Return (X, Y) of the center of cell containing provided text 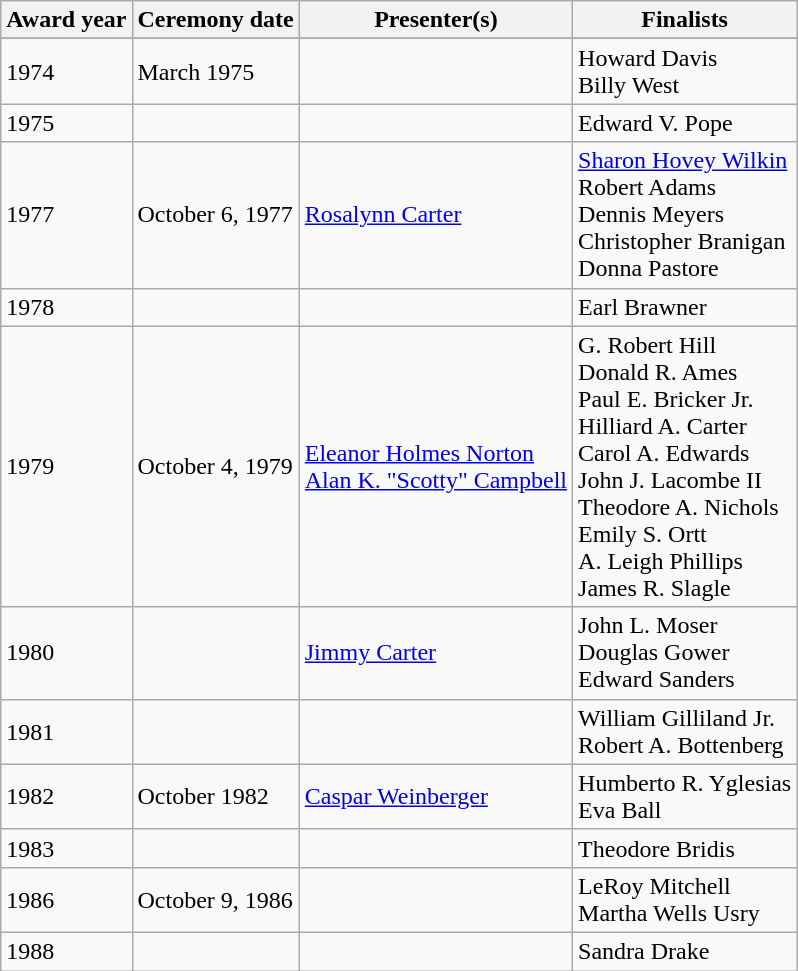
1982 (66, 796)
Caspar Weinberger (436, 796)
October 1982 (216, 796)
Edward V. Pope (685, 123)
Humberto R. YglesiasEva Ball (685, 796)
LeRoy MitchellMartha Wells Usry (685, 900)
October 4, 1979 (216, 466)
1975 (66, 123)
October 9, 1986 (216, 900)
1988 (66, 951)
1986 (66, 900)
Award year (66, 20)
1978 (66, 307)
1981 (66, 732)
1979 (66, 466)
March 1975 (216, 72)
Finalists (685, 20)
1974 (66, 72)
Earl Brawner (685, 307)
Eleanor Holmes NortonAlan K. "Scotty" Campbell (436, 466)
Jimmy Carter (436, 653)
October 6, 1977 (216, 215)
1980 (66, 653)
Theodore Bridis (685, 848)
Sharon Hovey WilkinRobert AdamsDennis MeyersChristopher BraniganDonna Pastore (685, 215)
William Gilliland Jr.Robert A. Bottenberg (685, 732)
1983 (66, 848)
Rosalynn Carter (436, 215)
Presenter(s) (436, 20)
Sandra Drake (685, 951)
Howard DavisBilly West (685, 72)
1977 (66, 215)
Ceremony date (216, 20)
John L. MoserDouglas GowerEdward Sanders (685, 653)
